Return the (X, Y) coordinate for the center point of the cell that contains the specified text.  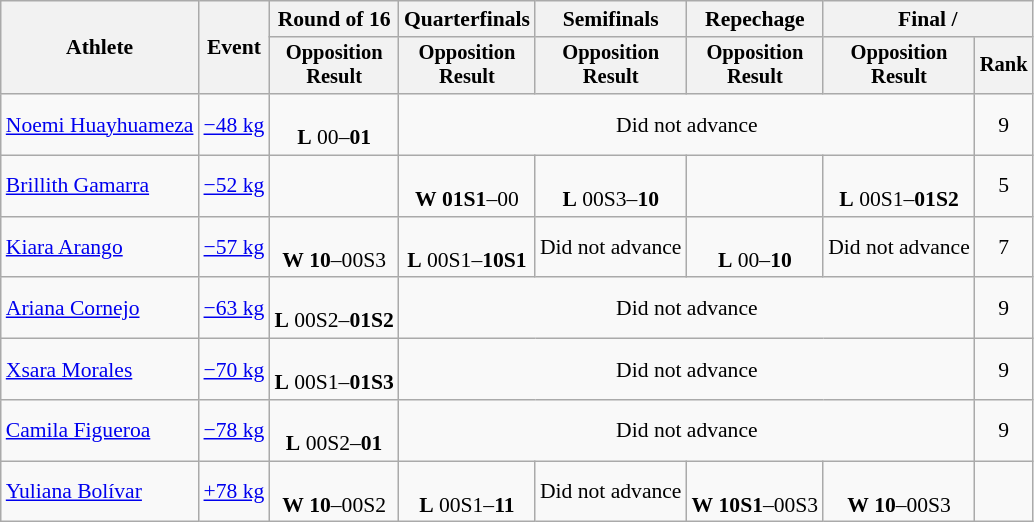
Camila Figueroa (100, 430)
L 00–01 (334, 124)
Yuliana Bolívar (100, 492)
L 00S3–10 (611, 186)
L 00S1–01S2 (899, 186)
L 00S2–01S2 (334, 308)
W 10–00S2 (334, 492)
Xsara Morales (100, 370)
L 00–10 (756, 248)
L 00S1–01S3 (334, 370)
Round of 16 (334, 19)
Final / (928, 19)
−78 kg (234, 430)
Quarterfinals (467, 19)
Noemi Huayhuameza (100, 124)
L 00S1–11 (467, 492)
Repechage (756, 19)
Brillith Gamarra (100, 186)
−57 kg (234, 248)
Athlete (100, 48)
−63 kg (234, 308)
L 00S1–10S1 (467, 248)
−48 kg (234, 124)
Rank (1004, 66)
Ariana Cornejo (100, 308)
−52 kg (234, 186)
Semifinals (611, 19)
W 01S1–00 (467, 186)
W 10S1–00S3 (756, 492)
Event (234, 48)
5 (1004, 186)
L 00S2–01 (334, 430)
+78 kg (234, 492)
7 (1004, 248)
−70 kg (234, 370)
Kiara Arango (100, 248)
